Pinpoint the cell where the given text exists, returning its [X, Y] midpoint coordinate. 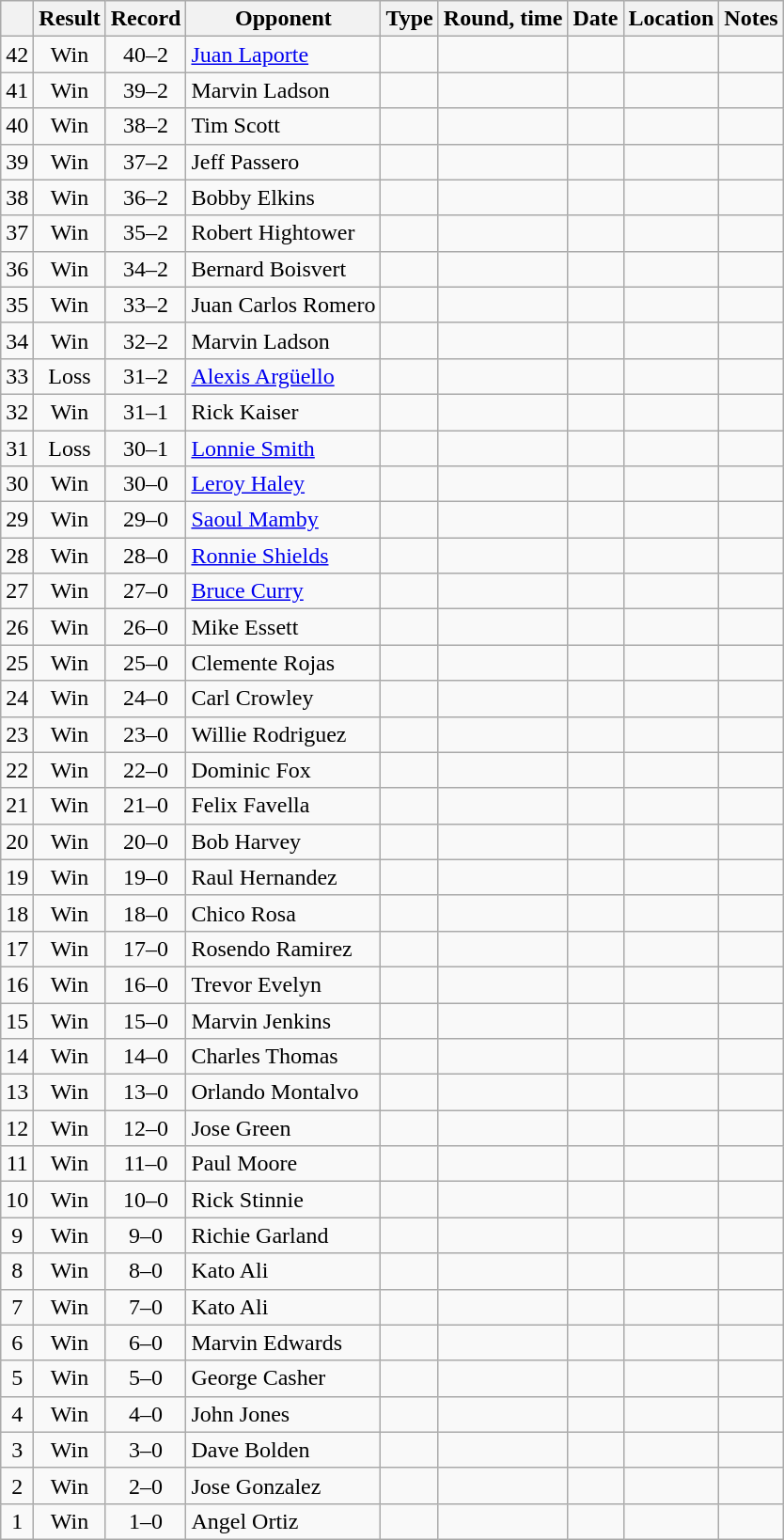
5–0 [146, 1378]
14 [17, 1057]
40 [17, 126]
Jose Gonzalez [284, 1485]
23–0 [146, 734]
17–0 [146, 949]
Bob Harvey [284, 841]
26–0 [146, 627]
7 [17, 1307]
Saoul Mamby [284, 520]
1 [17, 1521]
40–2 [146, 55]
Felix Favella [284, 806]
19–0 [146, 877]
19 [17, 877]
1–0 [146, 1521]
29–0 [146, 520]
Jeff Passero [284, 162]
Carl Crowley [284, 699]
36–2 [146, 197]
Leroy Haley [284, 484]
42 [17, 55]
18–0 [146, 913]
Lonnie Smith [284, 448]
3 [17, 1450]
Raul Hernandez [284, 877]
23 [17, 734]
Juan Laporte [284, 55]
35–2 [146, 233]
2 [17, 1485]
Mike Essett [284, 627]
33–2 [146, 305]
Tim Scott [284, 126]
41 [17, 90]
30–0 [146, 484]
Dominic Fox [284, 770]
Rick Stinnie [284, 1200]
2–0 [146, 1485]
33 [17, 376]
Dave Bolden [284, 1450]
39 [17, 162]
15 [17, 1020]
20–0 [146, 841]
5 [17, 1378]
Bruce Curry [284, 591]
Date [596, 19]
15–0 [146, 1020]
Marvin Jenkins [284, 1020]
John Jones [284, 1414]
31–2 [146, 376]
George Casher [284, 1378]
Ronnie Shields [284, 556]
17 [17, 949]
9–0 [146, 1235]
Round, time [503, 19]
28 [17, 556]
8 [17, 1271]
28–0 [146, 556]
22 [17, 770]
Bernard Boisvert [284, 269]
3–0 [146, 1450]
Rosendo Ramirez [284, 949]
Jose Green [284, 1128]
13–0 [146, 1092]
11–0 [146, 1164]
26 [17, 627]
Trevor Evelyn [284, 984]
30 [17, 484]
38 [17, 197]
31 [17, 448]
39–2 [146, 90]
34 [17, 340]
36 [17, 269]
Orlando Montalvo [284, 1092]
Juan Carlos Romero [284, 305]
10 [17, 1200]
35 [17, 305]
6 [17, 1343]
Alexis Argüello [284, 376]
Paul Moore [284, 1164]
25 [17, 663]
Willie Rodriguez [284, 734]
27 [17, 591]
32–2 [146, 340]
12–0 [146, 1128]
Notes [751, 19]
14–0 [146, 1057]
Bobby Elkins [284, 197]
Marvin Edwards [284, 1343]
16–0 [146, 984]
Result [70, 19]
25–0 [146, 663]
7–0 [146, 1307]
Record [146, 19]
21–0 [146, 806]
11 [17, 1164]
9 [17, 1235]
Robert Hightower [284, 233]
37–2 [146, 162]
Chico Rosa [284, 913]
37 [17, 233]
Type [410, 19]
21 [17, 806]
16 [17, 984]
18 [17, 913]
32 [17, 412]
Rick Kaiser [284, 412]
4–0 [146, 1414]
27–0 [146, 591]
8–0 [146, 1271]
29 [17, 520]
4 [17, 1414]
Location [671, 19]
Clemente Rojas [284, 663]
Angel Ortiz [284, 1521]
24–0 [146, 699]
10–0 [146, 1200]
31–1 [146, 412]
20 [17, 841]
6–0 [146, 1343]
Charles Thomas [284, 1057]
30–1 [146, 448]
24 [17, 699]
22–0 [146, 770]
38–2 [146, 126]
13 [17, 1092]
Opponent [284, 19]
34–2 [146, 269]
Richie Garland [284, 1235]
12 [17, 1128]
